Return the [X, Y] coordinate for the center point of the cell that contains the specified text.  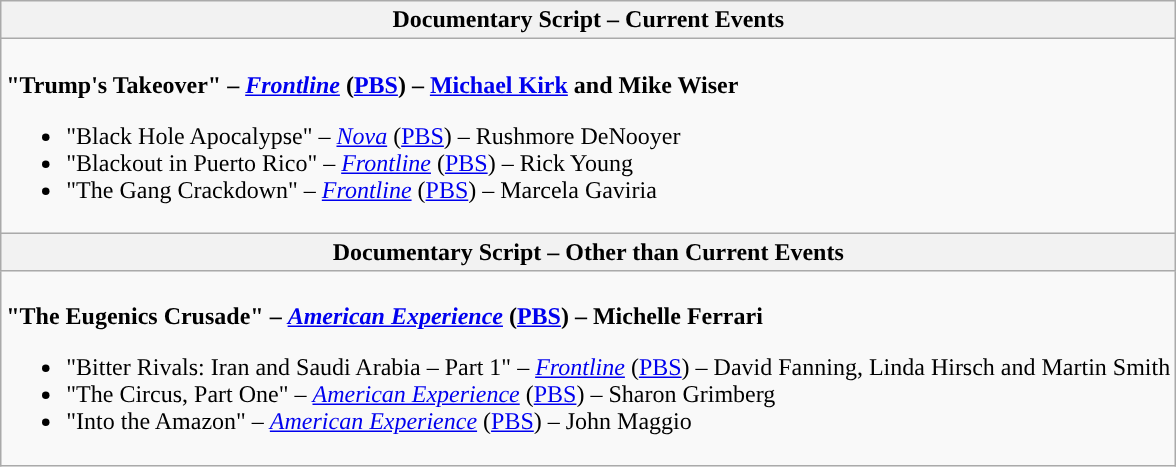
Documentary Script – Other than Current Events [588, 252]
Documentary Script – Current Events [588, 20]
